Detect which cell encompasses the target text, then output its (X, Y) center coordinate. 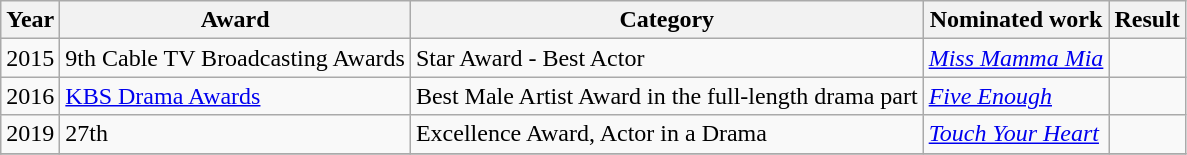
2019 (30, 134)
KBS Drama Awards (236, 96)
Excellence Award, Actor in a Drama (666, 134)
Miss Mamma Mia (1016, 58)
27th (236, 134)
9th Cable TV Broadcasting Awards (236, 58)
Category (666, 20)
Best Male Artist Award in the full-length drama part (666, 96)
Touch Your Heart (1016, 134)
Award (236, 20)
Nominated work (1016, 20)
2016 (30, 96)
Year (30, 20)
2015 (30, 58)
Star Award - Best Actor (666, 58)
Result (1147, 20)
Five Enough (1016, 96)
